Return the [x, y] coordinate for the center point of the cell that contains the specified text.  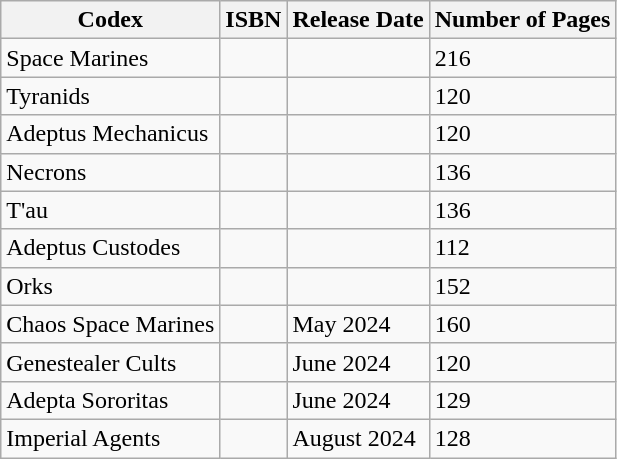
129 [522, 400]
Space Marines [110, 58]
Adeptus Mechanicus [110, 134]
Genestealer Cults [110, 362]
Orks [110, 286]
Codex [110, 20]
May 2024 [358, 324]
Necrons [110, 172]
216 [522, 58]
Release Date [358, 20]
Tyranids [110, 96]
T'au [110, 210]
Adeptus Custodes [110, 248]
160 [522, 324]
August 2024 [358, 438]
Adepta Sororitas [110, 400]
112 [522, 248]
152 [522, 286]
Chaos Space Marines [110, 324]
Number of Pages [522, 20]
Imperial Agents [110, 438]
ISBN [254, 20]
128 [522, 438]
